Capture the cell that displays the provided text and extract its [x, y] central coordinate. 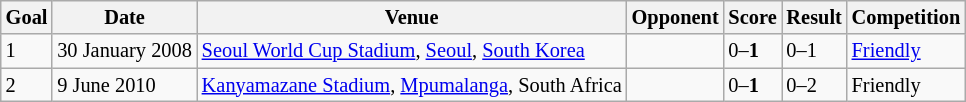
Venue [412, 17]
9 June 2010 [124, 85]
30 January 2008 [124, 51]
Kanyamazane Stadium, Mpumalanga, South Africa [412, 85]
Date [124, 17]
Result [814, 17]
1 [27, 51]
Opponent [676, 17]
Competition [906, 17]
Score [753, 17]
Seoul World Cup Stadium, Seoul, South Korea [412, 51]
2 [27, 85]
0–2 [814, 85]
Goal [27, 17]
